Locate the cell with the specified text and output its [X, Y] center coordinate. 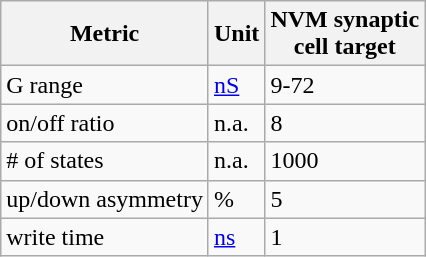
1 [345, 237]
1000 [345, 161]
up/down asymmetry [105, 199]
Unit [236, 34]
nS [236, 85]
ns [236, 237]
9-72 [345, 85]
NVM synaptic cell target [345, 34]
Metric [105, 34]
write time [105, 237]
# of states [105, 161]
8 [345, 123]
% [236, 199]
5 [345, 199]
on/off ratio [105, 123]
G range [105, 85]
